Determine the (X, Y) coordinate at the center of the cell enclosing the given text.  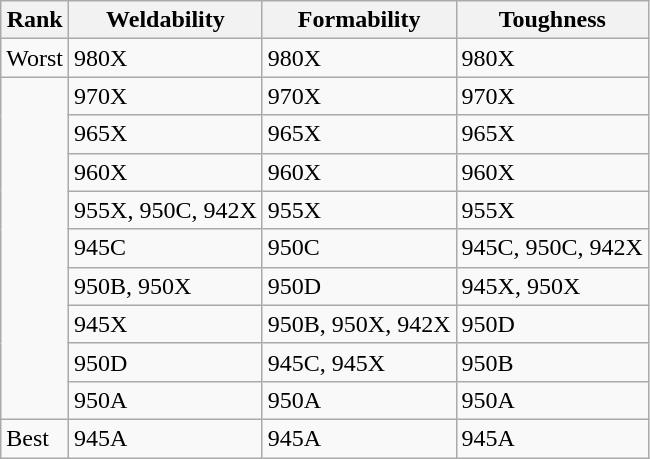
950C (359, 248)
945C (166, 248)
Worst (35, 58)
950B (552, 362)
Rank (35, 20)
945X (166, 324)
Formability (359, 20)
950B, 950X (166, 286)
945C, 950C, 942X (552, 248)
Toughness (552, 20)
955X, 950C, 942X (166, 210)
Best (35, 438)
950B, 950X, 942X (359, 324)
Weldability (166, 20)
945X, 950X (552, 286)
945C, 945X (359, 362)
